Return the [x, y] coordinate for the center point of the cell that contains the specified text.  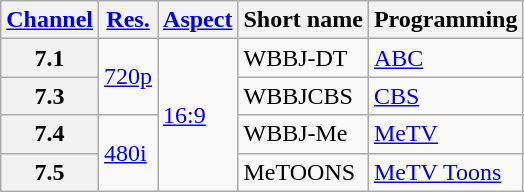
ABC [446, 58]
7.1 [50, 58]
Channel [50, 20]
WBBJCBS [303, 96]
720p [128, 77]
WBBJ-Me [303, 134]
Aspect [198, 20]
MeTV Toons [446, 172]
7.3 [50, 96]
7.5 [50, 172]
16:9 [198, 115]
MeTOONS [303, 172]
Res. [128, 20]
7.4 [50, 134]
WBBJ-DT [303, 58]
Programming [446, 20]
MeTV [446, 134]
Short name [303, 20]
480i [128, 153]
CBS [446, 96]
